Locate the cell with the specified text and output its (X, Y) center coordinate. 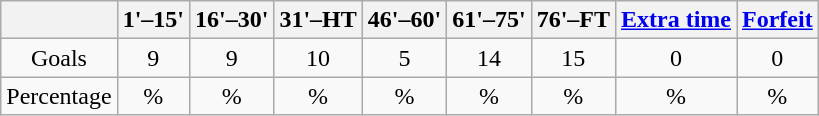
46'–60' (404, 20)
14 (489, 58)
Forfeit (778, 20)
1'–15' (153, 20)
31'–HT (318, 20)
5 (404, 58)
16'–30' (231, 20)
15 (573, 58)
Extra time (676, 20)
Percentage (59, 96)
10 (318, 58)
Goals (59, 58)
76'–FT (573, 20)
61'–75' (489, 20)
